Provide the (x, y) coordinate of the cell's center where the given text is located.  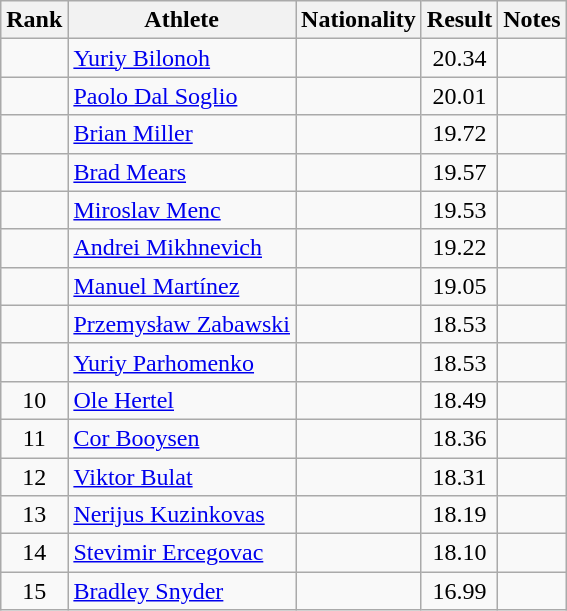
Cor Booysen (182, 438)
12 (34, 477)
Yuriy Parhomenko (182, 362)
19.53 (459, 210)
Stevimir Ercegovac (182, 553)
Result (459, 20)
18.19 (459, 515)
20.34 (459, 58)
18.36 (459, 438)
13 (34, 515)
Viktor Bulat (182, 477)
19.22 (459, 248)
Miroslav Menc (182, 210)
Nerijus Kuzinkovas (182, 515)
16.99 (459, 591)
19.72 (459, 134)
Przemysław Zabawski (182, 324)
Rank (34, 20)
Brad Mears (182, 172)
Manuel Martínez (182, 286)
18.31 (459, 477)
Athlete (182, 20)
19.05 (459, 286)
Bradley Snyder (182, 591)
19.57 (459, 172)
Brian Miller (182, 134)
Yuriy Bilonoh (182, 58)
Notes (532, 20)
10 (34, 400)
15 (34, 591)
14 (34, 553)
Ole Hertel (182, 400)
Nationality (359, 20)
18.49 (459, 400)
Andrei Mikhnevich (182, 248)
20.01 (459, 96)
11 (34, 438)
18.10 (459, 553)
Paolo Dal Soglio (182, 96)
